Pinpoint the cell where the given text exists, returning its (X, Y) midpoint coordinate. 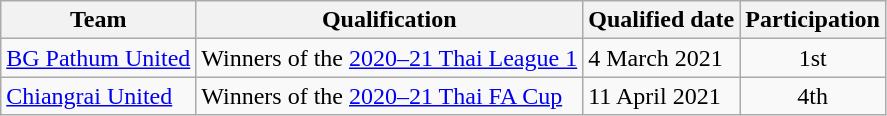
Winners of the 2020–21 Thai League 1 (390, 58)
Qualification (390, 20)
BG Pathum United (98, 58)
Team (98, 20)
1st (813, 58)
11 April 2021 (662, 96)
4 March 2021 (662, 58)
Participation (813, 20)
4th (813, 96)
Winners of the 2020–21 Thai FA Cup (390, 96)
Chiangrai United (98, 96)
Qualified date (662, 20)
